Detect which cell encompasses the target text, then output its (X, Y) center coordinate. 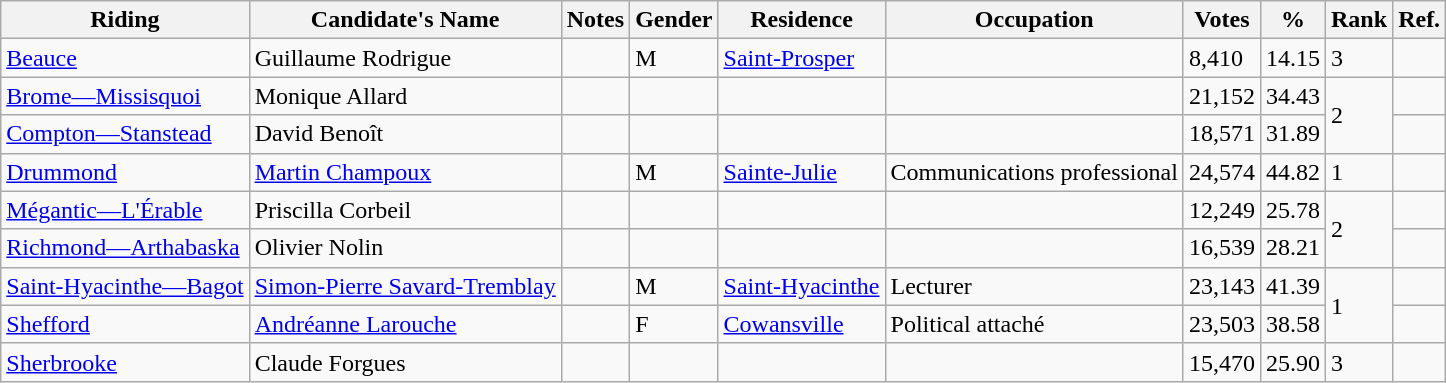
F (674, 324)
34.43 (1292, 96)
44.82 (1292, 172)
31.89 (1292, 134)
Votes (1222, 20)
Lecturer (1034, 286)
14.15 (1292, 58)
Ref. (1420, 20)
Priscilla Corbeil (405, 210)
Political attaché (1034, 324)
Residence (802, 20)
Richmond—Arthabaska (125, 248)
Saint-Prosper (802, 58)
% (1292, 20)
21,152 (1222, 96)
12,249 (1222, 210)
Saint-Hyacinthe—Bagot (125, 286)
23,503 (1222, 324)
18,571 (1222, 134)
Communications professional (1034, 172)
Sherbrooke (125, 362)
Saint-Hyacinthe (802, 286)
Martin Champoux (405, 172)
25.90 (1292, 362)
Mégantic—L'Érable (125, 210)
Monique Allard (405, 96)
15,470 (1222, 362)
Riding (125, 20)
Olivier Nolin (405, 248)
Shefford (125, 324)
23,143 (1222, 286)
16,539 (1222, 248)
41.39 (1292, 286)
Andréanne Larouche (405, 324)
Gender (674, 20)
Cowansville (802, 324)
24,574 (1222, 172)
25.78 (1292, 210)
Simon-Pierre Savard-Tremblay (405, 286)
Sainte-Julie (802, 172)
Compton—Stanstead (125, 134)
Candidate's Name (405, 20)
Rank (1360, 20)
Guillaume Rodrigue (405, 58)
8,410 (1222, 58)
Claude Forgues (405, 362)
Brome—Missisquoi (125, 96)
Drummond (125, 172)
Beauce (125, 58)
Notes (595, 20)
28.21 (1292, 248)
38.58 (1292, 324)
Occupation (1034, 20)
David Benoît (405, 134)
